Find where the given text appears and provide that cell's center as [x, y] coordinate. 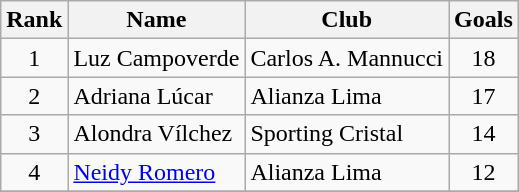
14 [484, 134]
Sporting Cristal [347, 134]
Club [347, 20]
Rank [34, 20]
Luz Campoverde [156, 58]
Alondra Vílchez [156, 134]
Carlos A. Mannucci [347, 58]
Name [156, 20]
4 [34, 172]
3 [34, 134]
18 [484, 58]
Adriana Lúcar [156, 96]
2 [34, 96]
Neidy Romero [156, 172]
Goals [484, 20]
12 [484, 172]
1 [34, 58]
17 [484, 96]
